Locate the cell with the specified text and output its [x, y] center coordinate. 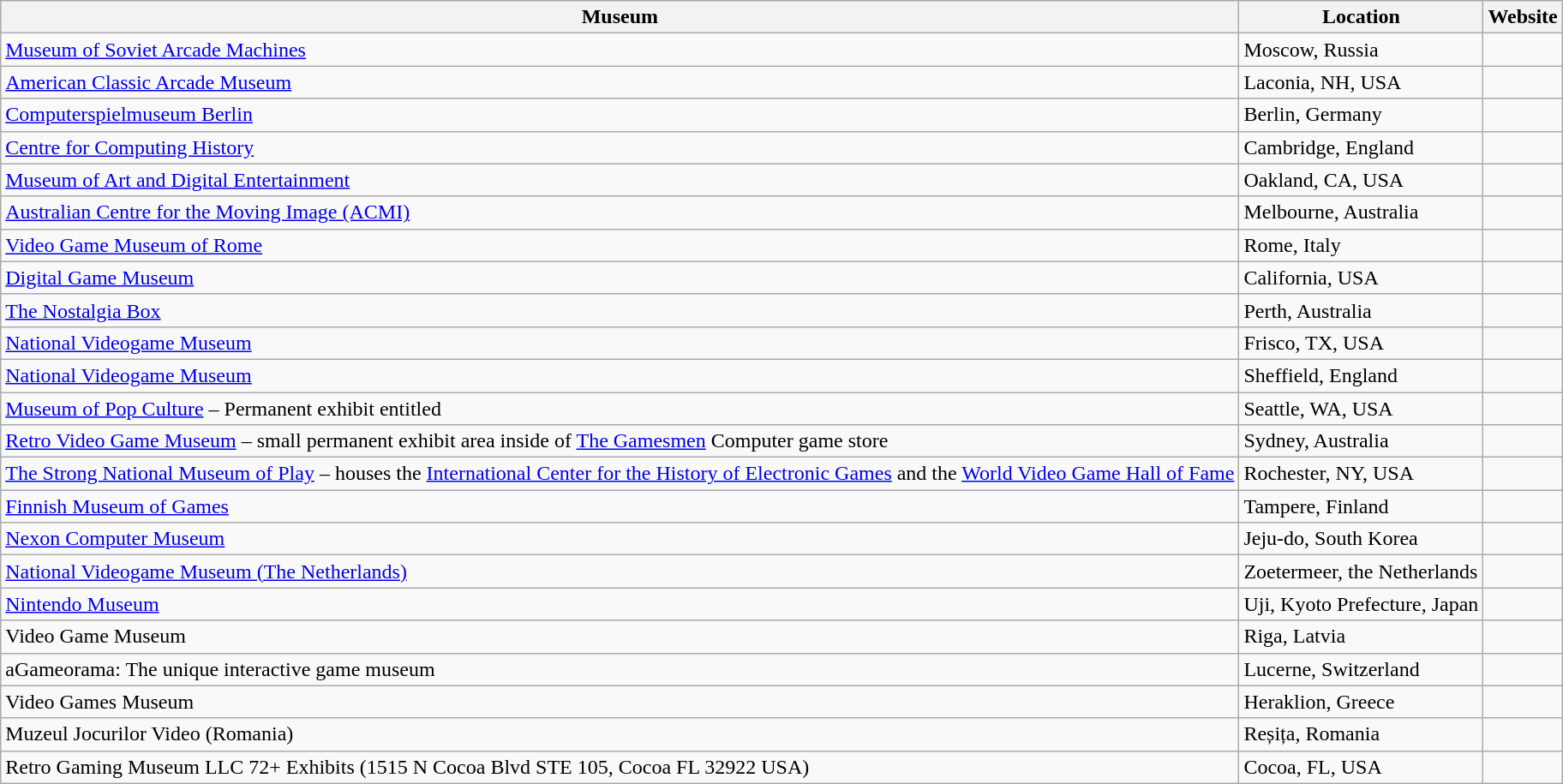
Tampere, Finland [1361, 506]
Website [1523, 17]
Seattle, WA, USA [1361, 409]
Video Game Museum of Rome [620, 245]
Museum [620, 17]
Australian Centre for the Moving Image (ACMI) [620, 212]
Museum of Pop Culture – Permanent exhibit entitled [620, 409]
Finnish Museum of Games [620, 506]
Perth, Australia [1361, 310]
Video Game Museum [620, 637]
Video Games Museum [620, 702]
Retro Video Game Museum – small permanent exhibit area inside of The Gamesmen Computer game store [620, 441]
Computerspielmuseum Berlin [620, 115]
Sydney, Australia [1361, 441]
Zoetermeer, the Netherlands [1361, 572]
Nintendo Museum [620, 604]
The Nostalgia Box [620, 310]
Laconia, NH, USA [1361, 82]
Digital Game Museum [620, 278]
Sheffield, England [1361, 375]
Heraklion, Greece [1361, 702]
Cocoa, FL, USA [1361, 767]
Retro Gaming Museum LLC 72+ Exhibits (1515 N Cocoa Blvd STE 105, Cocoa FL 32922 USA) [620, 767]
Location [1361, 17]
Jeju-do, South Korea [1361, 539]
Muzeul Jocurilor Video (Romania) [620, 734]
Lucerne, Switzerland [1361, 669]
Rochester, NY, USA [1361, 474]
National Videogame Museum (The Netherlands) [620, 572]
The Strong National Museum of Play – houses the International Center for the History of Electronic Games and the World Video Game Hall of Fame [620, 474]
California, USA [1361, 278]
Frisco, TX, USA [1361, 343]
Berlin, Germany [1361, 115]
Oakland, CA, USA [1361, 180]
Rome, Italy [1361, 245]
aGameorama: The unique interactive game museum [620, 669]
Moscow, Russia [1361, 50]
Museum of Soviet Arcade Machines [620, 50]
Riga, Latvia [1361, 637]
Uji, Kyoto Prefecture, Japan [1361, 604]
Cambridge, England [1361, 147]
Reșița, Romania [1361, 734]
American Classic Arcade Museum [620, 82]
Melbourne, Australia [1361, 212]
Museum of Art and Digital Entertainment [620, 180]
Nexon Computer Museum [620, 539]
Centre for Computing History [620, 147]
